Return the (X, Y) coordinate for the center point of the cell that contains the specified text.  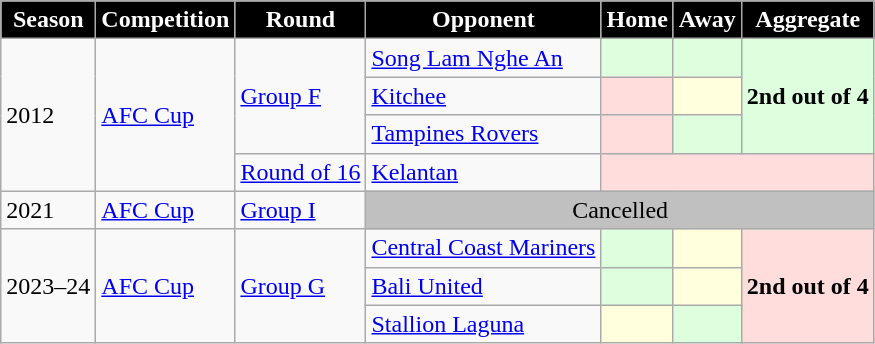
Group F (300, 96)
Central Coast Mariners (484, 248)
Round of 16 (300, 172)
Away (707, 20)
Round (300, 20)
Season (48, 20)
Cancelled (620, 210)
Opponent (484, 20)
Group G (300, 286)
Group I (300, 210)
Song Lam Nghe An (484, 58)
2021 (48, 210)
Bali United (484, 286)
Competition (166, 20)
Home (637, 20)
Aggregate (808, 20)
Kitchee (484, 96)
Stallion Laguna (484, 324)
2023–24 (48, 286)
2012 (48, 115)
Kelantan (484, 172)
Tampines Rovers (484, 134)
